Identify which cell holds the provided text, then report its [X, Y] central coordinate. 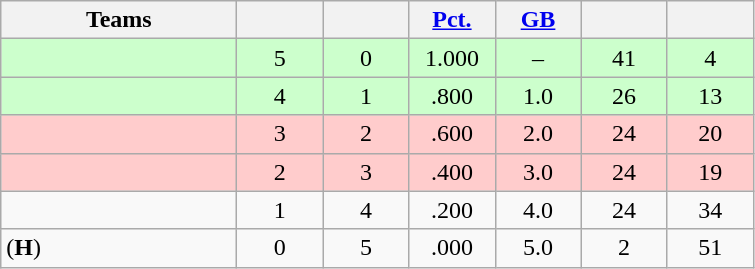
.000 [452, 248]
.400 [452, 172]
41 [624, 58]
34 [710, 210]
19 [710, 172]
Pct. [452, 20]
Teams [119, 20]
4.0 [538, 210]
– [538, 58]
3.0 [538, 172]
1.000 [452, 58]
13 [710, 96]
GB [538, 20]
2.0 [538, 134]
1.0 [538, 96]
.200 [452, 210]
20 [710, 134]
5.0 [538, 248]
.600 [452, 134]
(H) [119, 248]
51 [710, 248]
26 [624, 96]
.800 [452, 96]
